Extract the [X, Y] coordinate from the center of the cell holding the provided text.  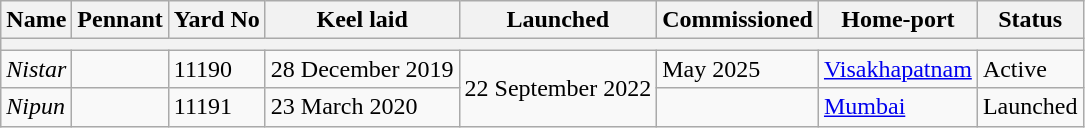
Commissioned [738, 20]
Mumbai [898, 107]
22 September 2022 [558, 88]
Home-port [898, 20]
Name [36, 20]
11191 [216, 107]
May 2025 [738, 69]
Pennant [120, 20]
Keel laid [362, 20]
Yard No [216, 20]
28 December 2019 [362, 69]
23 March 2020 [362, 107]
Nistar [36, 69]
11190 [216, 69]
Active [1030, 69]
Visakhapatnam [898, 69]
Status [1030, 20]
Nipun [36, 107]
